Return the (x, y) coordinate for the center point of the cell that contains the specified text.  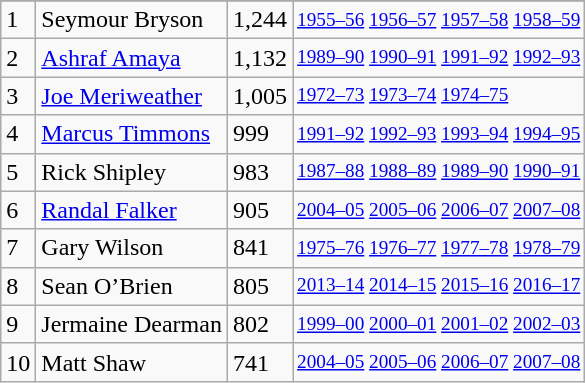
1,132 (260, 58)
6 (18, 210)
8 (18, 286)
802 (260, 324)
1999–00 2000–01 2001–02 2002–03 (439, 324)
Gary Wilson (132, 248)
4 (18, 134)
Ashraf Amaya (132, 58)
1 (18, 20)
9 (18, 324)
Sean O’Brien (132, 286)
1991–92 1992–93 1993–94 1994–95 (439, 134)
905 (260, 210)
Marcus Timmons (132, 134)
983 (260, 172)
Randal Falker (132, 210)
Seymour Bryson (132, 20)
Jermaine Dearman (132, 324)
1989–90 1990–91 1991–92 1992–93 (439, 58)
2013–14 2014–15 2015–16 2016–17 (439, 286)
5 (18, 172)
999 (260, 134)
Matt Shaw (132, 362)
3 (18, 96)
1975–76 1976–77 1977–78 1978–79 (439, 248)
Joe Meriweather (132, 96)
805 (260, 286)
1,244 (260, 20)
741 (260, 362)
1972–73 1973–74 1974–75 (439, 96)
2 (18, 58)
1987–88 1988–89 1989–90 1990–91 (439, 172)
10 (18, 362)
1955–56 1956–57 1957–58 1958–59 (439, 20)
7 (18, 248)
841 (260, 248)
1,005 (260, 96)
Rick Shipley (132, 172)
